Output the (x, y) coordinate of the center of the cell containing the given text.  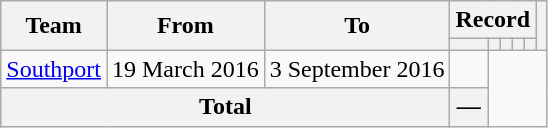
19 March 2016 (185, 69)
To (357, 26)
From (185, 26)
— (469, 107)
Team (54, 26)
Southport (54, 69)
3 September 2016 (357, 69)
Total (226, 107)
Record (493, 20)
